Identify which cell holds the provided text, then report its (x, y) central coordinate. 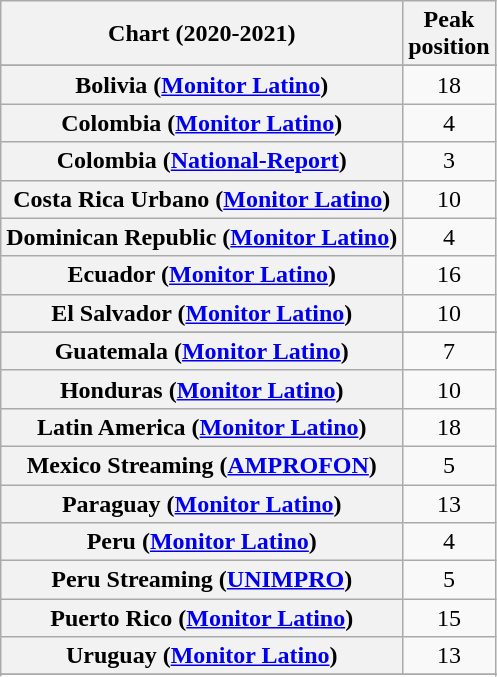
Chart (2020-2021) (202, 34)
Peru Streaming (UNIMPRO) (202, 580)
7 (449, 351)
Peru (Monitor Latino) (202, 542)
3 (449, 161)
Peakposition (449, 34)
Ecuador (Monitor Latino) (202, 275)
Costa Rica Urbano (Monitor Latino) (202, 199)
Uruguay (Monitor Latino) (202, 656)
15 (449, 618)
Guatemala (Monitor Latino) (202, 351)
Dominican Republic (Monitor Latino) (202, 237)
Honduras (Monitor Latino) (202, 389)
Puerto Rico (Monitor Latino) (202, 618)
Paraguay (Monitor Latino) (202, 503)
Colombia (National-Report) (202, 161)
El Salvador (Monitor Latino) (202, 313)
Mexico Streaming (AMPROFON) (202, 465)
16 (449, 275)
Latin America (Monitor Latino) (202, 427)
Colombia (Monitor Latino) (202, 123)
Bolivia (Monitor Latino) (202, 85)
